Output the (X, Y) coordinate of the center of the cell containing the given text.  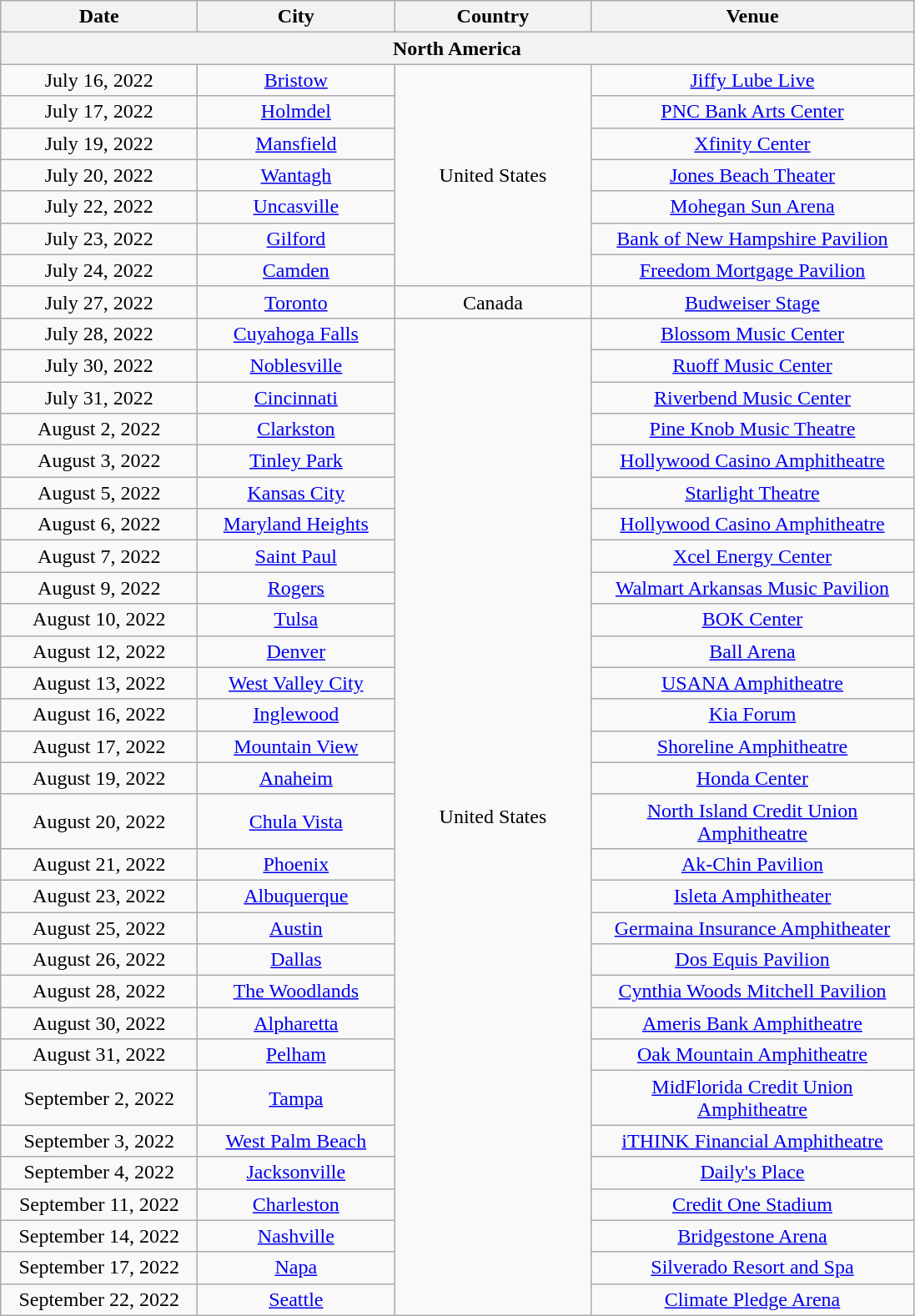
Credit One Stadium (752, 1204)
Climate Pledge Arena (752, 1299)
August 20, 2022 (99, 821)
Pelham (296, 1055)
Tampa (296, 1098)
Albuquerque (296, 896)
Honda Center (752, 778)
Mohegan Sun Arena (752, 207)
July 28, 2022 (99, 334)
North America (457, 48)
Toronto (296, 302)
Mansfield (296, 143)
July 17, 2022 (99, 112)
Mountain View (296, 746)
Maryland Heights (296, 525)
Holmdel (296, 112)
September 14, 2022 (99, 1236)
August 31, 2022 (99, 1055)
Kia Forum (752, 715)
August 3, 2022 (99, 461)
July 23, 2022 (99, 239)
August 7, 2022 (99, 556)
Cynthia Woods Mitchell Pavilion (752, 992)
Seattle (296, 1299)
Wantagh (296, 175)
August 25, 2022 (99, 928)
Date (99, 17)
Napa (296, 1268)
August 16, 2022 (99, 715)
Pine Knob Music Theatre (752, 429)
PNC Bank Arts Center (752, 112)
August 30, 2022 (99, 1023)
September 11, 2022 (99, 1204)
Phoenix (296, 864)
September 4, 2022 (99, 1173)
Saint Paul (296, 556)
West Palm Beach (296, 1141)
Bank of New Hampshire Pavilion (752, 239)
Cuyahoga Falls (296, 334)
Dallas (296, 960)
Oak Mountain Amphitheatre (752, 1055)
August 13, 2022 (99, 683)
August 12, 2022 (99, 651)
The Woodlands (296, 992)
September 3, 2022 (99, 1141)
Ak-Chin Pavilion (752, 864)
Noblesville (296, 365)
Jiffy Lube Live (752, 80)
Starlight Theatre (752, 493)
August 5, 2022 (99, 493)
July 19, 2022 (99, 143)
Shoreline Amphitheatre (752, 746)
Rogers (296, 588)
Austin (296, 928)
Alpharetta (296, 1023)
Charleston (296, 1204)
August 6, 2022 (99, 525)
July 30, 2022 (99, 365)
Xfinity Center (752, 143)
Blossom Music Center (752, 334)
Jones Beach Theater (752, 175)
West Valley City (296, 683)
Anaheim (296, 778)
MidFlorida Credit Union Amphitheatre (752, 1098)
August 9, 2022 (99, 588)
Country (493, 17)
Venue (752, 17)
September 17, 2022 (99, 1268)
Freedom Mortgage Pavilion (752, 270)
August 23, 2022 (99, 896)
Bridgestone Arena (752, 1236)
Budweiser Stage (752, 302)
August 19, 2022 (99, 778)
Chula Vista (296, 821)
July 27, 2022 (99, 302)
Denver (296, 651)
Uncasville (296, 207)
Jacksonville (296, 1173)
Riverbend Music Center (752, 398)
City (296, 17)
July 22, 2022 (99, 207)
August 2, 2022 (99, 429)
Tinley Park (296, 461)
Dos Equis Pavilion (752, 960)
Daily's Place (752, 1173)
September 22, 2022 (99, 1299)
Bristow (296, 80)
August 26, 2022 (99, 960)
Ruoff Music Center (752, 365)
August 28, 2022 (99, 992)
September 2, 2022 (99, 1098)
Ball Arena (752, 651)
Kansas City (296, 493)
Ameris Bank Amphitheatre (752, 1023)
Cincinnati (296, 398)
July 16, 2022 (99, 80)
Canada (493, 302)
iTHINK Financial Amphitheatre (752, 1141)
Walmart Arkansas Music Pavilion (752, 588)
Camden (296, 270)
Silverado Resort and Spa (752, 1268)
July 31, 2022 (99, 398)
July 20, 2022 (99, 175)
August 10, 2022 (99, 620)
North Island Credit Union Amphitheatre (752, 821)
Nashville (296, 1236)
Gilford (296, 239)
Isleta Amphitheater (752, 896)
BOK Center (752, 620)
August 17, 2022 (99, 746)
Clarkston (296, 429)
Inglewood (296, 715)
July 24, 2022 (99, 270)
Tulsa (296, 620)
USANA Amphitheatre (752, 683)
Germaina Insurance Amphitheater (752, 928)
Xcel Energy Center (752, 556)
August 21, 2022 (99, 864)
